Return the (X, Y) coordinate for the center point of the cell that contains the specified text.  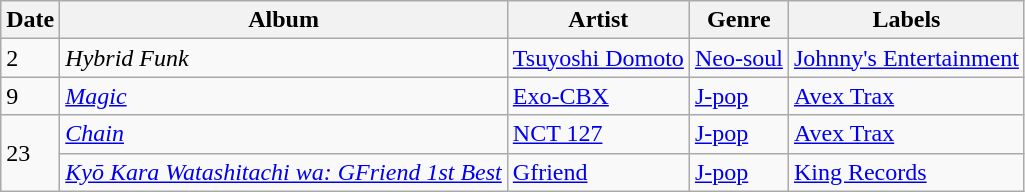
Artist (598, 20)
2 (30, 58)
Date (30, 20)
Album (284, 20)
Exo-CBX (598, 96)
Chain (284, 134)
Kyō Kara Watashitachi wa: GFriend 1st Best (284, 172)
Magic (284, 96)
Gfriend (598, 172)
NCT 127 (598, 134)
King Records (906, 172)
23 (30, 153)
9 (30, 96)
Neo-soul (738, 58)
Hybrid Funk (284, 58)
Genre (738, 20)
Johnny's Entertainment (906, 58)
Tsuyoshi Domoto (598, 58)
Labels (906, 20)
